Locate the cell with the specified text and output its [x, y] center coordinate. 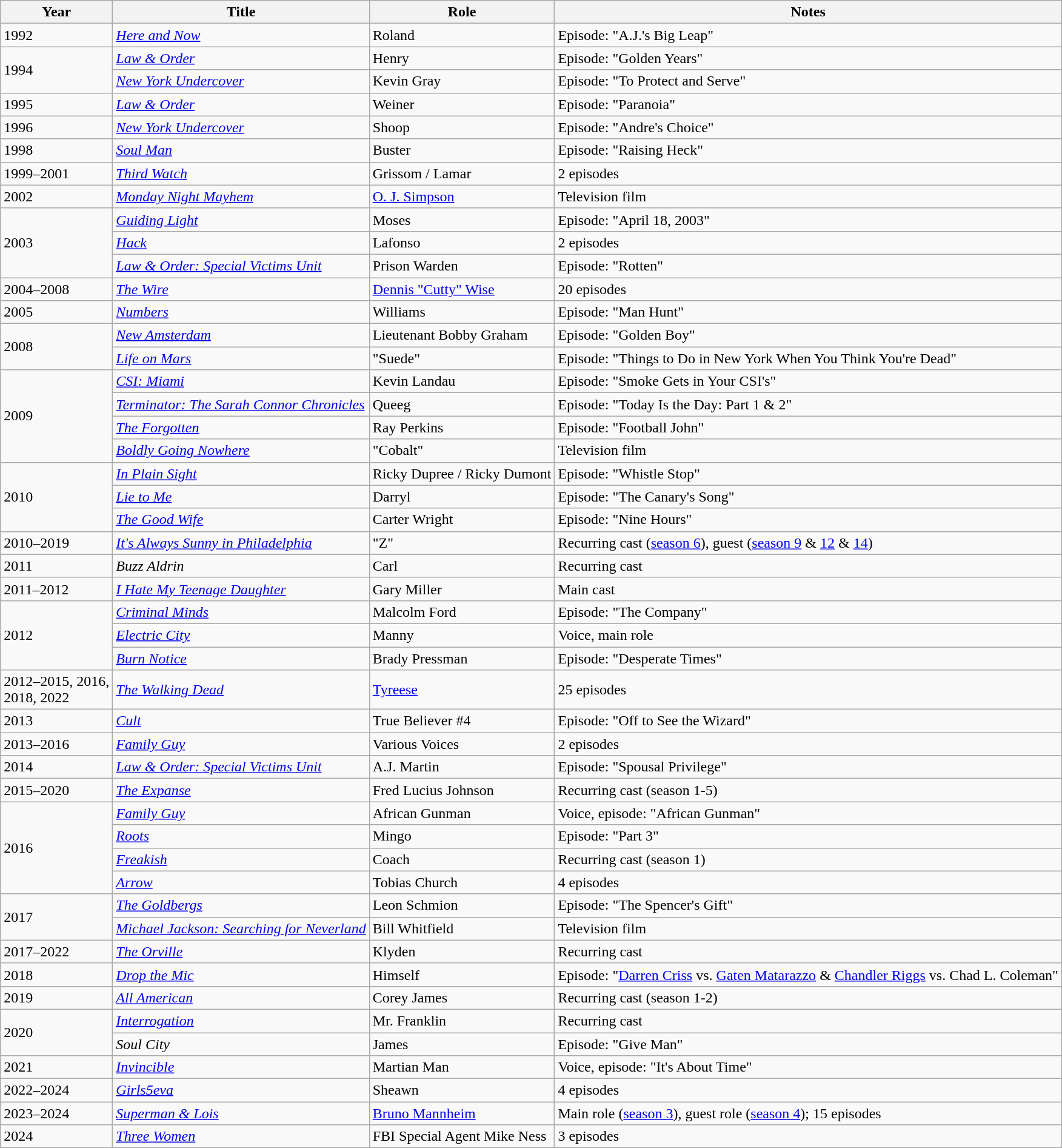
Moses [462, 220]
Kevin Landau [462, 381]
Prison Warden [462, 266]
The Wire [241, 289]
Burn Notice [241, 658]
2018 [57, 975]
The Walking Dead [241, 690]
Fred Lucius Johnson [462, 790]
It's Always Sunny in Philadelphia [241, 543]
Episode: "Part 3" [809, 836]
The Goldbergs [241, 905]
Episode: "Andre's Choice" [809, 127]
Lafonso [462, 243]
Freakish [241, 859]
2003 [57, 243]
Episode: "Man Hunt" [809, 312]
2011–2012 [57, 589]
FBI Special Agent Mike Ness [462, 1136]
Hack [241, 243]
2005 [57, 312]
2013 [57, 721]
Voice, main role [809, 635]
The Orville [241, 952]
Brady Pressman [462, 658]
Main role (season 3), guest role (season 4); 15 episodes [809, 1113]
The Expanse [241, 790]
2015–2020 [57, 790]
1995 [57, 104]
Recurring cast (season 1-5) [809, 790]
Soul Man [241, 150]
Malcolm Ford [462, 612]
Klyden [462, 952]
1996 [57, 127]
Numbers [241, 312]
Weiner [462, 104]
2024 [57, 1136]
Notes [809, 12]
Episode: "Football John" [809, 428]
2002 [57, 196]
Episode: "Off to See the Wizard" [809, 721]
Williams [462, 312]
Episode: "April 18, 2003" [809, 220]
Carl [462, 566]
Shoop [462, 127]
2020 [57, 1032]
Episode: "Things to Do in New York When You Think You're Dead" [809, 358]
25 episodes [809, 690]
Criminal Minds [241, 612]
Episode: "Desperate Times" [809, 658]
Tobias Church [462, 882]
Various Voices [462, 744]
Boldly Going Nowhere [241, 451]
Episode: "The Canary's Song" [809, 497]
Lieutenant Bobby Graham [462, 335]
Episode: "Paranoia" [809, 104]
Invincible [241, 1067]
20 episodes [809, 289]
Episode: "Spousal Privilege" [809, 767]
Guiding Light [241, 220]
2008 [57, 347]
I Hate My Teenage Daughter [241, 589]
Darryl [462, 497]
Episode: "To Protect and Serve" [809, 81]
Here and Now [241, 35]
2019 [57, 998]
"Cobalt" [462, 451]
Monday Night Mayhem [241, 196]
Martian Man [462, 1067]
2010 [57, 497]
Buster [462, 150]
Roots [241, 836]
Manny [462, 635]
Voice, episode: "African Gunman" [809, 813]
2014 [57, 767]
2011 [57, 566]
2013–2016 [57, 744]
Electric City [241, 635]
Coach [462, 859]
The Good Wife [241, 520]
Main cast [809, 589]
Girls5eva [241, 1090]
African Gunman [462, 813]
Episode: "Golden Years" [809, 58]
Episode: "Raising Heck" [809, 150]
2023–2024 [57, 1113]
James [462, 1044]
"Z" [462, 543]
Episode: "Darren Criss vs. Gaten Matarazzo & Chandler Riggs vs. Chad L. Coleman" [809, 975]
Episode: "Today Is the Day: Part 1 & 2" [809, 404]
Michael Jackson: Searching for Neverland [241, 928]
Year [57, 12]
Ricky Dupree / Ricky Dumont [462, 474]
3 episodes [809, 1136]
Interrogation [241, 1021]
Episode: "Whistle Stop" [809, 474]
Dennis "Cutty" Wise [462, 289]
2004–2008 [57, 289]
Buzz Aldrin [241, 566]
Henry [462, 58]
1998 [57, 150]
Episode: "Golden Boy" [809, 335]
Leon Schmion [462, 905]
Bill Whitfield [462, 928]
Mingo [462, 836]
2016 [57, 848]
2012–2015, 2016,2018, 2022 [57, 690]
1992 [57, 35]
Drop the Mic [241, 975]
Bruno Mannheim [462, 1113]
Arrow [241, 882]
Lie to Me [241, 497]
Episode: "Rotten" [809, 266]
Episode: "The Spencer's Gift" [809, 905]
In Plain Sight [241, 474]
Grissom / Lamar [462, 173]
1994 [57, 70]
2021 [57, 1067]
Soul City [241, 1044]
Himself [462, 975]
Queeg [462, 404]
2009 [57, 416]
2012 [57, 635]
Episode: "Nine Hours" [809, 520]
A.J. Martin [462, 767]
Mr. Franklin [462, 1021]
Episode: "Smoke Gets in Your CSI's" [809, 381]
Sheawn [462, 1090]
Cult [241, 721]
Third Watch [241, 173]
Superman & Lois [241, 1113]
The Forgotten [241, 428]
Gary Miller [462, 589]
Three Women [241, 1136]
Roland [462, 35]
Ray Perkins [462, 428]
Tyreese [462, 690]
Recurring cast (season 6), guest (season 9 & 12 & 14) [809, 543]
Kevin Gray [462, 81]
Episode: "The Company" [809, 612]
Life on Mars [241, 358]
CSI: Miami [241, 381]
True Believer #4 [462, 721]
Corey James [462, 998]
Episode: "Give Man" [809, 1044]
1999–2001 [57, 173]
2017 [57, 917]
Title [241, 12]
All American [241, 998]
2022–2024 [57, 1090]
"Suede" [462, 358]
Carter Wright [462, 520]
Voice, episode: "It's About Time" [809, 1067]
Role [462, 12]
New Amsterdam [241, 335]
O. J. Simpson [462, 196]
Episode: "A.J.'s Big Leap" [809, 35]
Recurring cast (season 1-2) [809, 998]
2010–2019 [57, 543]
Terminator: The Sarah Connor Chronicles [241, 404]
2017–2022 [57, 952]
Recurring cast (season 1) [809, 859]
